Capture the cell that displays the provided text and extract its (X, Y) central coordinate. 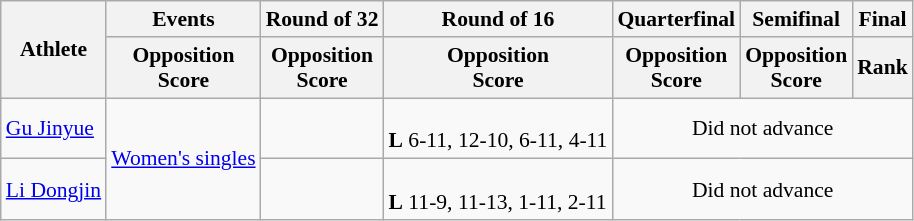
Events (183, 19)
Gu Jinyue (54, 128)
Athlete (54, 50)
Quarterfinal (676, 19)
Semifinal (796, 19)
Women's singles (183, 159)
Round of 16 (498, 19)
L 6-11, 12-10, 6-11, 4-11 (498, 128)
Round of 32 (322, 19)
Rank (882, 68)
L 11-9, 11-13, 1-11, 2-11 (498, 190)
Final (882, 19)
Li Dongjin (54, 190)
